Extract the [x, y] coordinate from the center of the cell holding the provided text.  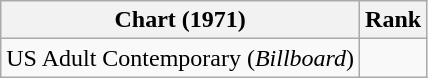
Rank [394, 20]
Chart (1971) [180, 20]
US Adult Contemporary (Billboard) [180, 58]
